Find where the given text appears and provide that cell's center as [x, y] coordinate. 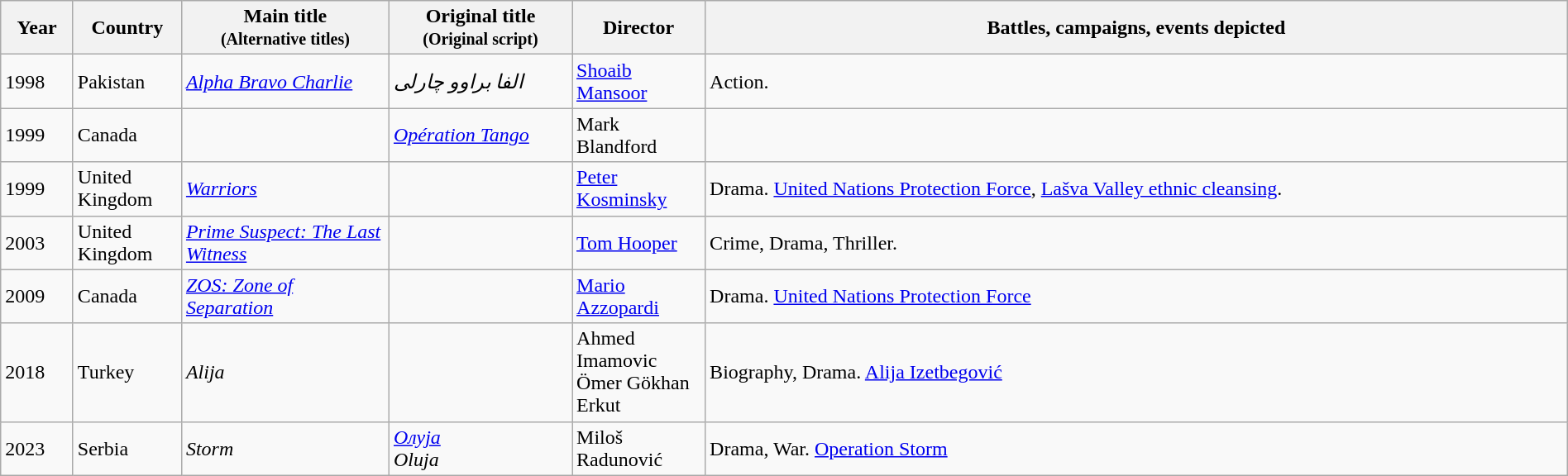
Biography, Drama. Alija Izetbegović [1136, 372]
Drama. United Nations Protection Force, Lašva Valley ethnic cleansing. [1136, 188]
Storm [284, 448]
الفا براوو چارلی [480, 81]
2009 [37, 296]
Drama, War. Operation Storm [1136, 448]
Peter Kosminsky [638, 188]
Action. [1136, 81]
Serbia [127, 448]
Drama. United Nations Protection Force [1136, 296]
Original title(Original script) [480, 28]
Battles, campaigns, events depicted [1136, 28]
ОлујаOluja [480, 448]
1998 [37, 81]
Ahmed ImamovicÖmer Gökhan Erkut [638, 372]
Mark Blandford [638, 136]
Main title(Alternative titles) [284, 28]
Crime, Drama, Thriller. [1136, 243]
2018 [37, 372]
ZOS: Zone of Separation [284, 296]
Director [638, 28]
Warriors [284, 188]
2003 [37, 243]
Alija [284, 372]
Miloš Radunović [638, 448]
Prime Suspect: The Last Witness [284, 243]
Shoaib Mansoor [638, 81]
Tom Hooper [638, 243]
Turkey [127, 372]
Pakistan [127, 81]
Alpha Bravo Charlie [284, 81]
Opération Tango [480, 136]
Mario Azzopardi [638, 296]
Country [127, 28]
2023 [37, 448]
Year [37, 28]
